Return (x, y) of the center of cell containing provided text 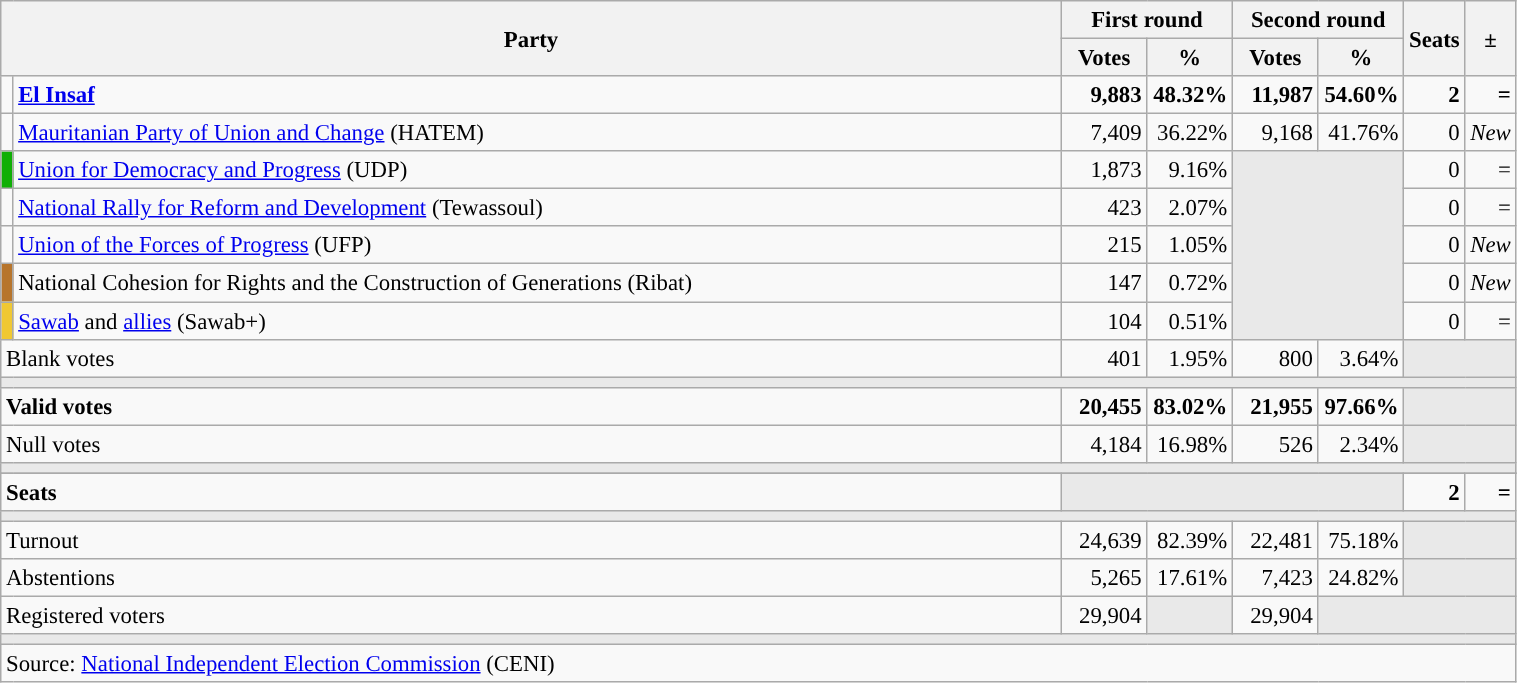
5,265 (1104, 578)
104 (1104, 321)
75.18% (1361, 540)
48.32% (1190, 95)
Abstentions (532, 578)
Union of the Forces of Progress (UFP) (537, 245)
2.07% (1190, 208)
First round (1146, 20)
800 (1276, 358)
83.02% (1190, 406)
526 (1276, 444)
Blank votes (532, 358)
Party (532, 38)
1.05% (1190, 245)
24.82% (1361, 578)
1,873 (1104, 170)
Null votes (532, 444)
0.51% (1190, 321)
± (1490, 38)
Sawab and allies (Sawab+) (537, 321)
41.76% (1361, 133)
Valid votes (532, 406)
21,955 (1276, 406)
97.66% (1361, 406)
Union for Democracy and Progress (UDP) (537, 170)
16.98% (1190, 444)
36.22% (1190, 133)
Registered voters (532, 616)
20,455 (1104, 406)
215 (1104, 245)
Turnout (532, 540)
9.16% (1190, 170)
4,184 (1104, 444)
147 (1104, 283)
3.64% (1361, 358)
9,883 (1104, 95)
22,481 (1276, 540)
9,168 (1276, 133)
0.72% (1190, 283)
423 (1104, 208)
54.60% (1361, 95)
Source: National Independent Election Commission (CENI) (758, 664)
7,423 (1276, 578)
El Insaf (537, 95)
2.34% (1361, 444)
National Cohesion for Rights and the Construction of Generations (Ribat) (537, 283)
National Rally for Reform and Development (Tewassoul) (537, 208)
Second round (1318, 20)
Mauritanian Party of Union and Change (HATEM) (537, 133)
11,987 (1276, 95)
7,409 (1104, 133)
82.39% (1190, 540)
17.61% (1190, 578)
24,639 (1104, 540)
1.95% (1190, 358)
401 (1104, 358)
